From the cell containing the given text, extract its center point as [X, Y] coordinate. 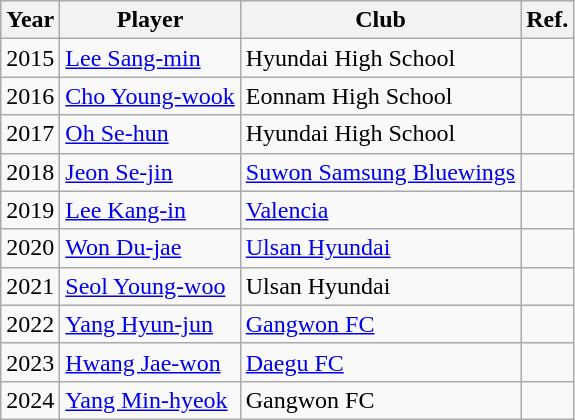
Yang Min-hyeok [150, 400]
2021 [30, 286]
Hwang Jae-won [150, 362]
2022 [30, 324]
Won Du-jae [150, 248]
Ref. [548, 20]
2023 [30, 362]
Cho Young-wook [150, 96]
Lee Sang-min [150, 58]
Lee Kang-in [150, 210]
Valencia [380, 210]
2019 [30, 210]
2015 [30, 58]
Daegu FC [380, 362]
Yang Hyun-jun [150, 324]
Seol Young-woo [150, 286]
Oh Se-hun [150, 134]
2017 [30, 134]
Eonnam High School [380, 96]
Player [150, 20]
Year [30, 20]
Suwon Samsung Bluewings [380, 172]
Jeon Se-jin [150, 172]
2020 [30, 248]
2016 [30, 96]
2018 [30, 172]
Club [380, 20]
2024 [30, 400]
